For the text-containing cell, return its midpoint in [x, y] coordinate format. 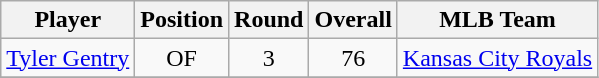
Tyler Gentry [68, 58]
Kansas City Royals [497, 58]
Position [182, 20]
Overall [353, 20]
3 [269, 58]
OF [182, 58]
Player [68, 20]
MLB Team [497, 20]
76 [353, 58]
Round [269, 20]
